For the text-containing cell, return its midpoint in [x, y] coordinate format. 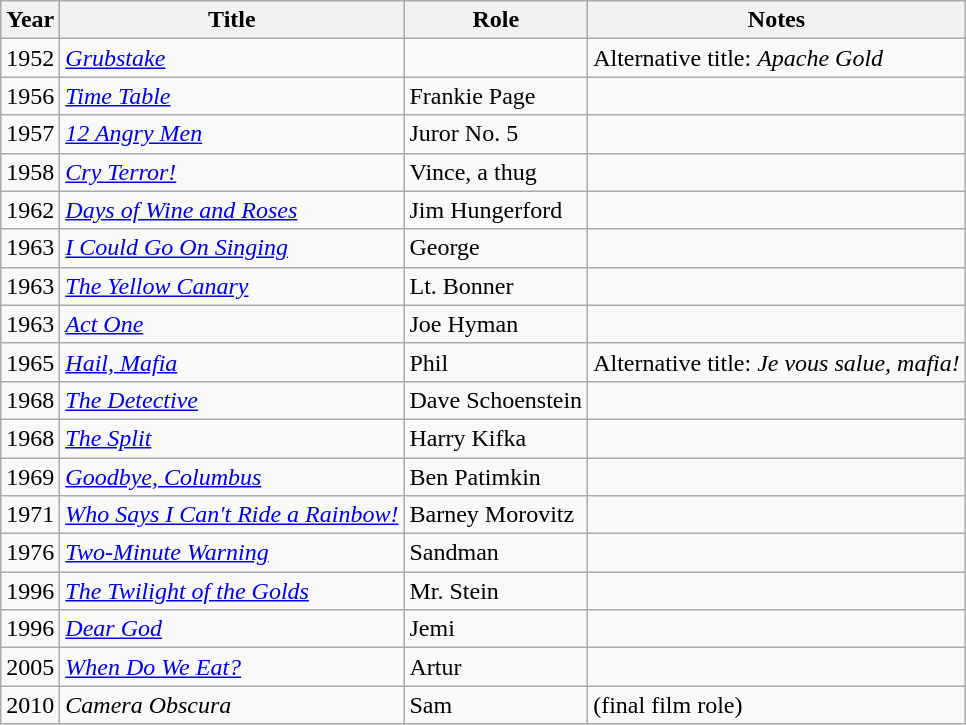
Vince, a thug [496, 172]
1971 [30, 515]
I Could Go On Singing [232, 248]
Days of Wine and Roses [232, 210]
1956 [30, 96]
Notes [777, 20]
12 Angry Men [232, 134]
1962 [30, 210]
1957 [30, 134]
Dave Schoenstein [496, 400]
Alternative title: Apache Gold [777, 58]
Artur [496, 667]
Mr. Stein [496, 591]
Ben Patimkin [496, 477]
Frankie Page [496, 96]
Jemi [496, 629]
Camera Obscura [232, 705]
Jim Hungerford [496, 210]
Act One [232, 324]
The Twilight of the Golds [232, 591]
Sandman [496, 553]
Who Says I Can't Ride a Rainbow! [232, 515]
Year [30, 20]
1952 [30, 58]
Sam [496, 705]
Role [496, 20]
Cry Terror! [232, 172]
The Detective [232, 400]
Dear God [232, 629]
Juror No. 5 [496, 134]
When Do We Eat? [232, 667]
1976 [30, 553]
Joe Hyman [496, 324]
Harry Kifka [496, 438]
2010 [30, 705]
Alternative title: Je vous salue, mafia! [777, 362]
Goodbye, Columbus [232, 477]
Hail, Mafia [232, 362]
The Split [232, 438]
1958 [30, 172]
Phil [496, 362]
2005 [30, 667]
Barney Morovitz [496, 515]
Time Table [232, 96]
The Yellow Canary [232, 286]
1969 [30, 477]
Lt. Bonner [496, 286]
(final film role) [777, 705]
Title [232, 20]
George [496, 248]
Two-Minute Warning [232, 553]
Grubstake [232, 58]
1965 [30, 362]
